Provide the [x, y] coordinate of the cell's center where the given text is located.  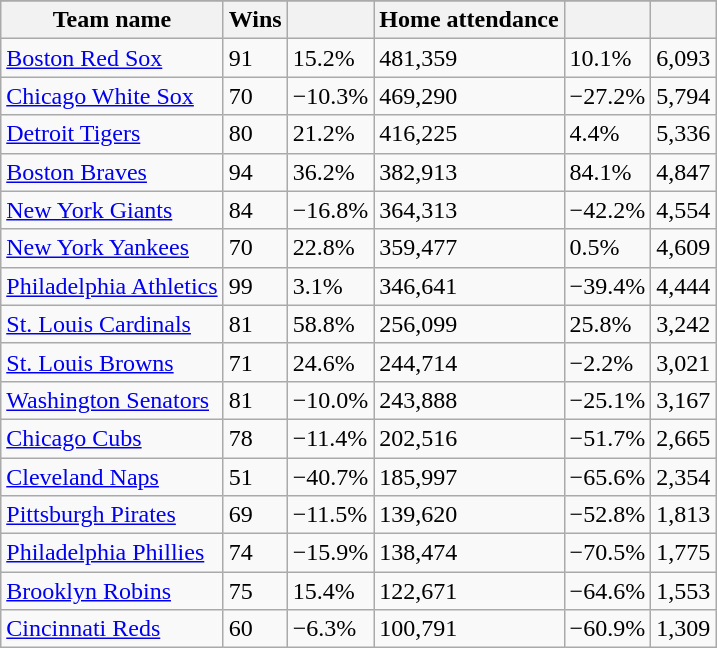
New York Giants [112, 210]
364,313 [469, 210]
69 [255, 515]
139,620 [469, 515]
1,813 [684, 515]
71 [255, 362]
St. Louis Cardinals [112, 324]
Boston Braves [112, 172]
−51.7% [608, 438]
Chicago Cubs [112, 438]
Cleveland Naps [112, 477]
Boston Red Sox [112, 58]
10.1% [608, 58]
Wins [255, 20]
91 [255, 58]
Chicago White Sox [112, 96]
−70.5% [608, 553]
−6.3% [330, 629]
21.2% [330, 134]
74 [255, 553]
138,474 [469, 553]
2,665 [684, 438]
2,354 [684, 477]
Cincinnati Reds [112, 629]
78 [255, 438]
−27.2% [608, 96]
−60.9% [608, 629]
−64.6% [608, 591]
Philadelphia Athletics [112, 286]
469,290 [469, 96]
−52.8% [608, 515]
346,641 [469, 286]
−11.5% [330, 515]
−10.0% [330, 400]
4,847 [684, 172]
3,021 [684, 362]
58.8% [330, 324]
84 [255, 210]
84.1% [608, 172]
75 [255, 591]
1,775 [684, 553]
36.2% [330, 172]
256,099 [469, 324]
3.1% [330, 286]
481,359 [469, 58]
New York Yankees [112, 248]
122,671 [469, 591]
St. Louis Browns [112, 362]
5,336 [684, 134]
6,093 [684, 58]
5,794 [684, 96]
60 [255, 629]
−42.2% [608, 210]
80 [255, 134]
Home attendance [469, 20]
94 [255, 172]
24.6% [330, 362]
1,309 [684, 629]
15.2% [330, 58]
−65.6% [608, 477]
4.4% [608, 134]
Washington Senators [112, 400]
Philadelphia Phillies [112, 553]
382,913 [469, 172]
3,167 [684, 400]
4,554 [684, 210]
−25.1% [608, 400]
−10.3% [330, 96]
1,553 [684, 591]
Brooklyn Robins [112, 591]
22.8% [330, 248]
15.4% [330, 591]
243,888 [469, 400]
25.8% [608, 324]
−39.4% [608, 286]
3,242 [684, 324]
359,477 [469, 248]
−40.7% [330, 477]
Detroit Tigers [112, 134]
185,997 [469, 477]
0.5% [608, 248]
4,609 [684, 248]
202,516 [469, 438]
4,444 [684, 286]
244,714 [469, 362]
99 [255, 286]
Pittsburgh Pirates [112, 515]
−15.9% [330, 553]
100,791 [469, 629]
416,225 [469, 134]
−11.4% [330, 438]
51 [255, 477]
−2.2% [608, 362]
−16.8% [330, 210]
Team name [112, 20]
